Scan for the cell matching the given text and deliver its [X, Y] coordinate at center. 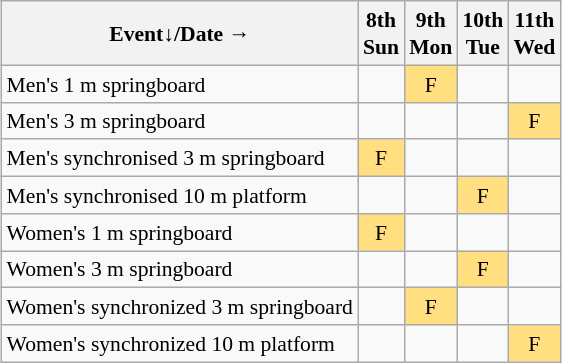
11thWed [534, 33]
Event↓/Date → [180, 33]
Men's synchronised 3 m springboard [180, 158]
10thTue [482, 33]
Men's 3 m springboard [180, 120]
Men's synchronised 10 m platform [180, 194]
Women's synchronized 3 m springboard [180, 306]
Men's 1 m springboard [180, 84]
Women's 3 m springboard [180, 268]
9thMon [430, 33]
8thSun [381, 33]
Women's synchronized 10 m platform [180, 344]
Women's 1 m springboard [180, 232]
